Detect which cell encompasses the target text, then output its (X, Y) center coordinate. 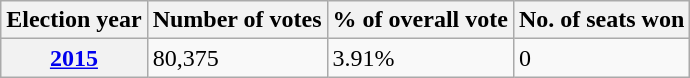
80,375 (237, 58)
Number of votes (237, 20)
No. of seats won (601, 20)
3.91% (420, 58)
% of overall vote (420, 20)
Election year (74, 20)
0 (601, 58)
2015 (74, 58)
